Pinpoint the cell where the given text exists, returning its (X, Y) midpoint coordinate. 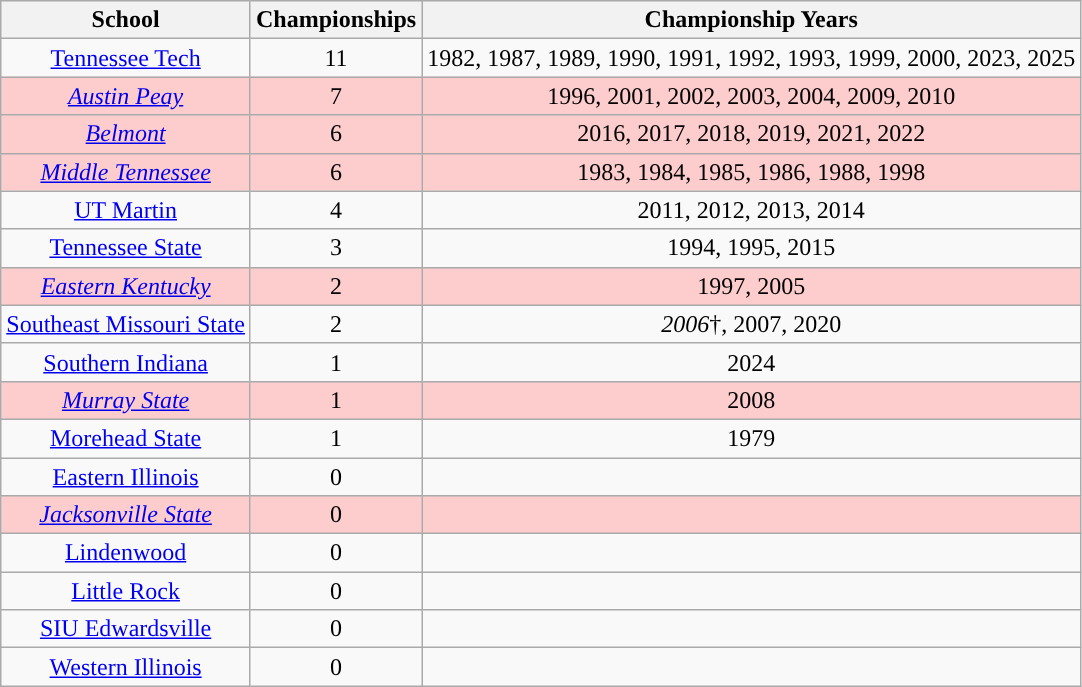
Lindenwood (126, 553)
Tennessee Tech (126, 58)
3 (336, 248)
2016, 2017, 2018, 2019, 2021, 2022 (752, 134)
Middle Tennessee (126, 172)
4 (336, 210)
Morehead State (126, 438)
Little Rock (126, 591)
2011, 2012, 2013, 2014 (752, 210)
1996, 2001, 2002, 2003, 2004, 2009, 2010 (752, 96)
7 (336, 96)
2006†, 2007, 2020 (752, 324)
Southern Indiana (126, 362)
SIU Edwardsville (126, 629)
Championship Years (752, 20)
1979 (752, 438)
Austin Peay (126, 96)
1997, 2005 (752, 286)
Southeast Missouri State (126, 324)
Eastern Illinois (126, 477)
UT Martin (126, 210)
11 (336, 58)
1994, 1995, 2015 (752, 248)
Championships (336, 20)
2008 (752, 400)
Western Illinois (126, 667)
Jacksonville State (126, 515)
Belmont (126, 134)
2024 (752, 362)
1982, 1987, 1989, 1990, 1991, 1992, 1993, 1999, 2000, 2023, 2025 (752, 58)
Tennessee State (126, 248)
1983, 1984, 1985, 1986, 1988, 1998 (752, 172)
Eastern Kentucky (126, 286)
Murray State (126, 400)
School (126, 20)
